Scan for the cell matching the given text and deliver its (x, y) coordinate at center. 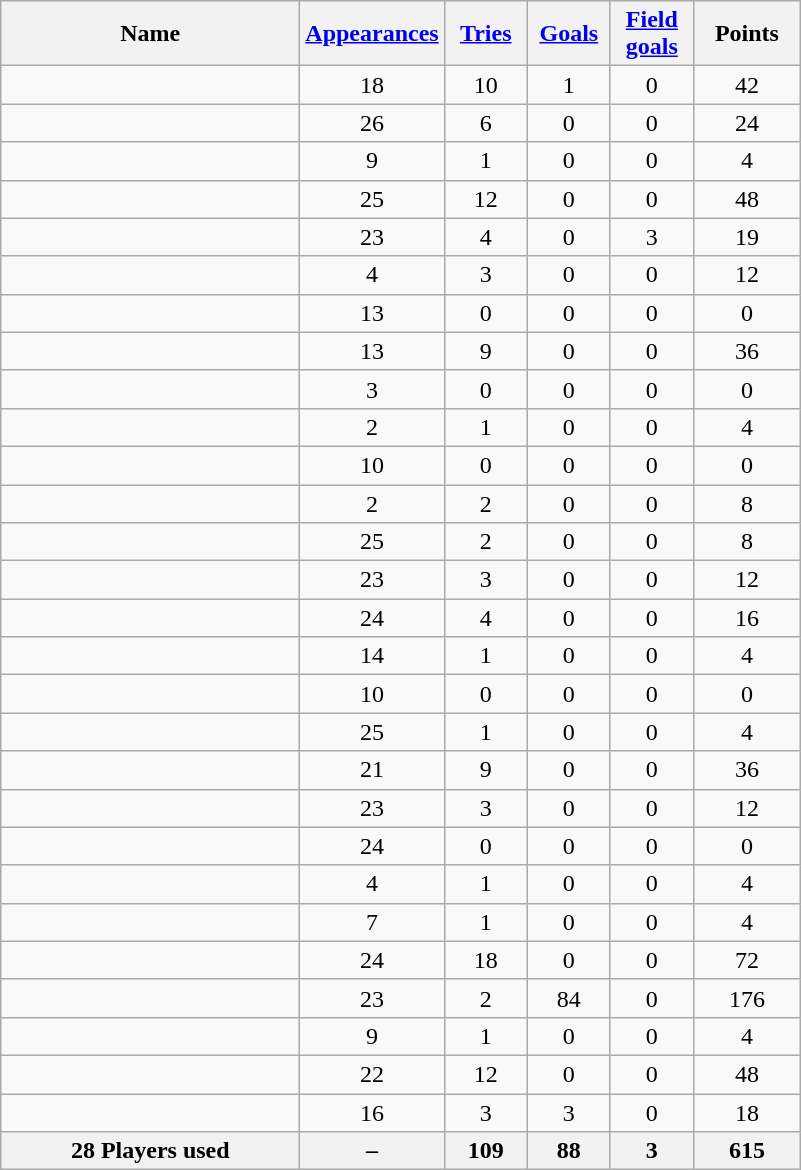
72 (746, 960)
84 (568, 998)
Tries (486, 34)
22 (372, 1074)
615 (746, 1151)
Points (746, 34)
26 (372, 123)
176 (746, 998)
14 (372, 656)
Field goals (652, 34)
28 Players used (150, 1151)
19 (746, 237)
Appearances (372, 34)
Goals (568, 34)
109 (486, 1151)
6 (486, 123)
42 (746, 85)
Name (150, 34)
7 (372, 922)
– (372, 1151)
88 (568, 1151)
21 (372, 770)
